Scan for the cell matching the given text and deliver its [x, y] coordinate at center. 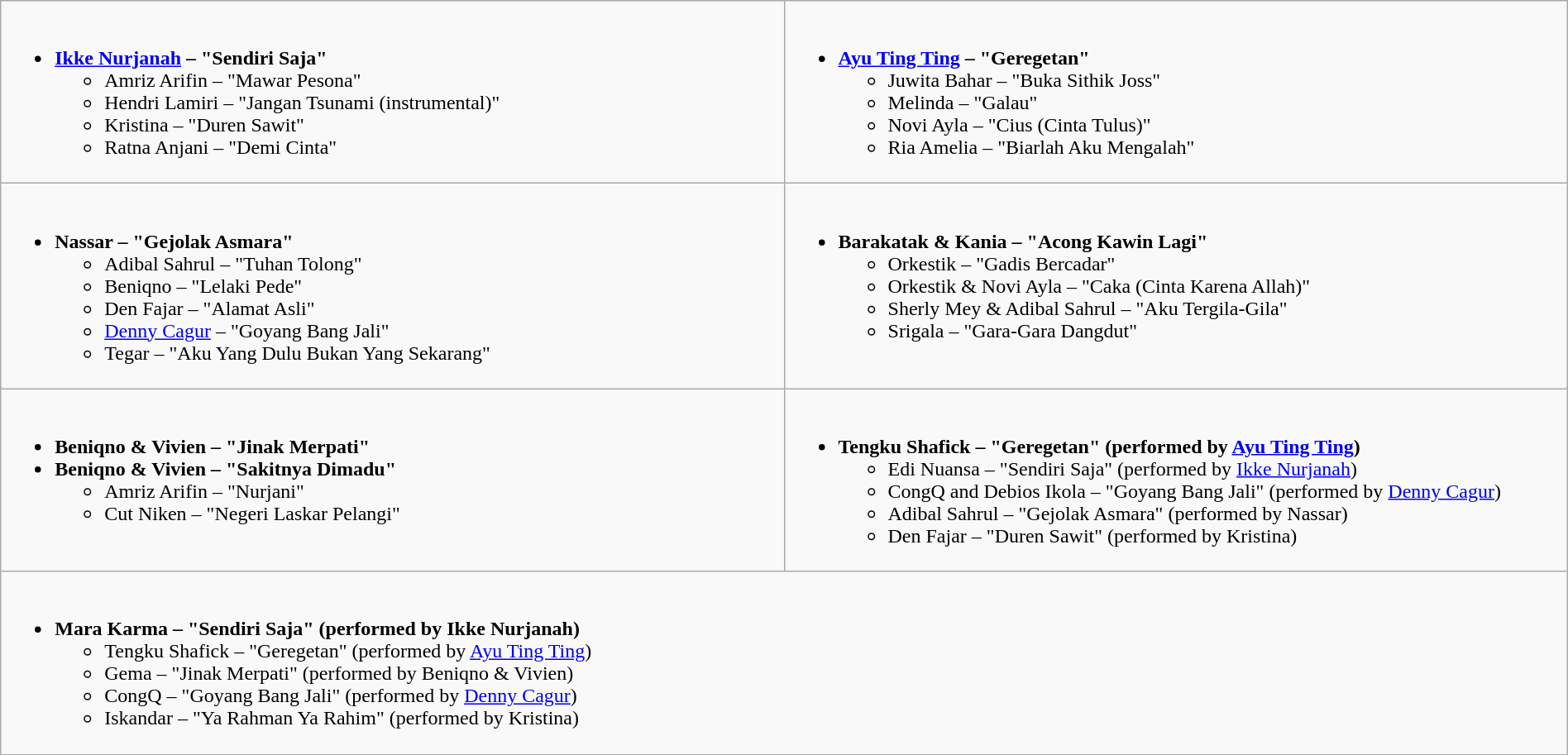
Ayu Ting Ting – "Geregetan"Juwita Bahar – "Buka Sithik Joss"Melinda – "Galau"Novi Ayla – "Cius (Cinta Tulus)"Ria Amelia – "Biarlah Aku Mengalah" [1176, 93]
Beniqno & Vivien – "Jinak Merpati"Beniqno & Vivien – "Sakitnya Dimadu"Amriz Arifin – "Nurjani"Cut Niken – "Negeri Laskar Pelangi" [392, 480]
